Capture the cell that displays the provided text and extract its (x, y) central coordinate. 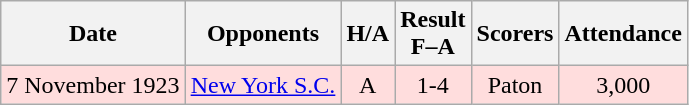
Paton (515, 85)
H/A (368, 34)
1-4 (433, 85)
Date (93, 34)
ResultF–A (433, 34)
A (368, 85)
7 November 1923 (93, 85)
Opponents (263, 34)
New York S.C. (263, 85)
Scorers (515, 34)
3,000 (623, 85)
Attendance (623, 34)
